Search for the cell housing the specified text and yield its (X, Y) center coordinate. 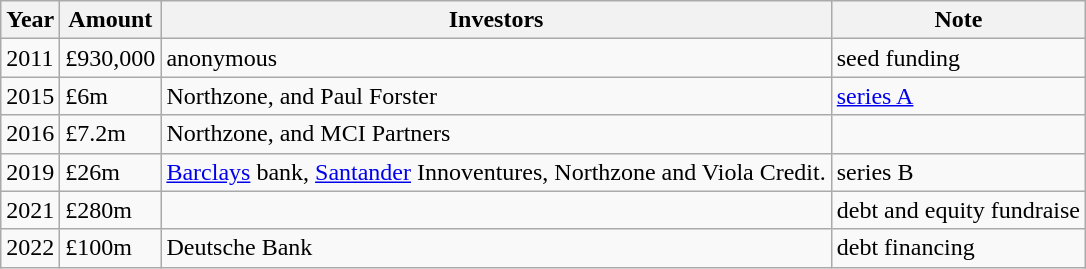
2015 (30, 96)
Deutsche Bank (496, 248)
Year (30, 20)
2019 (30, 172)
£7.2m (110, 134)
debt and equity fundraise (958, 210)
Northzone, and MCI Partners (496, 134)
Northzone, and Paul Forster (496, 96)
Investors (496, 20)
debt financing (958, 248)
2021 (30, 210)
series A (958, 96)
Amount (110, 20)
seed funding (958, 58)
2022 (30, 248)
Note (958, 20)
series B (958, 172)
£100m (110, 248)
Barclays bank, Santander Innoventures, Northzone and Viola Credit. (496, 172)
anonymous (496, 58)
£26m (110, 172)
£6m (110, 96)
2011 (30, 58)
2016 (30, 134)
£280m (110, 210)
£930,000 (110, 58)
